Extract the (x, y) coordinate from the center of the cell holding the provided text.  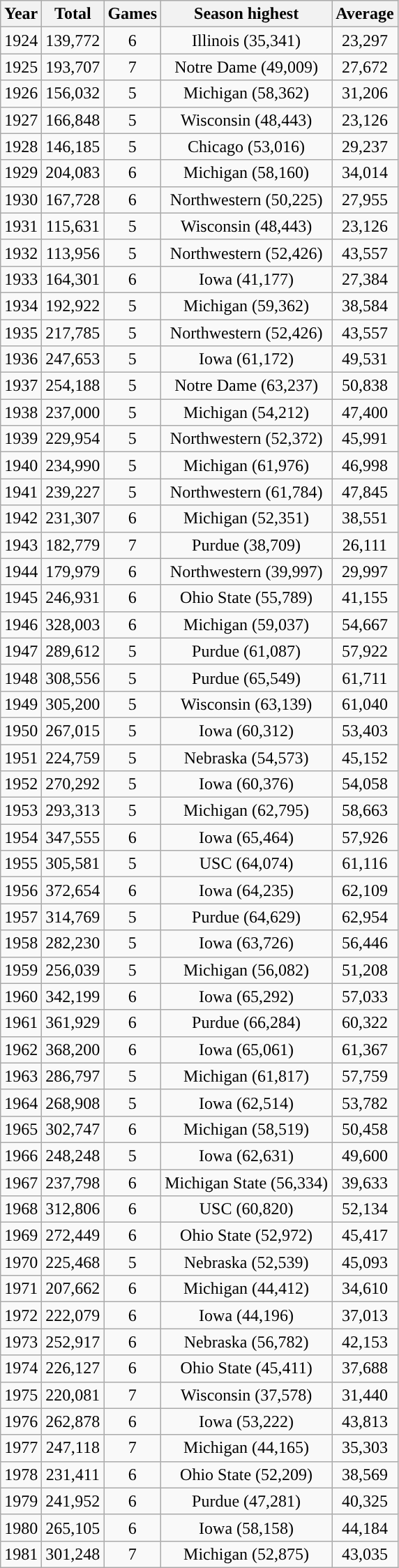
1928 (21, 147)
1963 (21, 1076)
38,551 (366, 518)
1940 (21, 465)
Chicago (53,016) (247, 147)
305,581 (73, 864)
225,468 (73, 1262)
312,806 (73, 1209)
Michigan (59,037) (247, 625)
45,093 (366, 1262)
Iowa (65,061) (247, 1050)
47,400 (366, 412)
38,569 (366, 1474)
1958 (21, 943)
293,313 (73, 811)
USC (64,074) (247, 864)
Iowa (62,514) (247, 1103)
Iowa (60,312) (247, 731)
57,926 (366, 837)
Notre Dame (49,009) (247, 67)
282,230 (73, 943)
1968 (21, 1209)
1939 (21, 439)
226,127 (73, 1368)
1969 (21, 1236)
29,997 (366, 572)
Purdue (64,629) (247, 917)
262,878 (73, 1421)
1932 (21, 253)
179,979 (73, 572)
1966 (21, 1156)
246,931 (73, 598)
Iowa (63,726) (247, 943)
1954 (21, 837)
1937 (21, 386)
53,782 (366, 1103)
Purdue (47,281) (247, 1501)
Iowa (41,177) (247, 279)
27,955 (366, 200)
31,440 (366, 1395)
1964 (21, 1103)
1955 (21, 864)
45,991 (366, 439)
34,014 (366, 173)
39,633 (366, 1183)
Ohio State (52,209) (247, 1474)
USC (60,820) (247, 1209)
222,079 (73, 1315)
47,845 (366, 492)
Illinois (35,341) (247, 40)
61,711 (366, 678)
229,954 (73, 439)
43,813 (366, 1421)
37,013 (366, 1315)
1926 (21, 94)
Nebraska (54,573) (247, 757)
Michigan (44,412) (247, 1289)
62,954 (366, 917)
35,303 (366, 1448)
Michigan (58,160) (247, 173)
347,555 (73, 837)
Michigan (52,351) (247, 518)
237,000 (73, 412)
1927 (21, 120)
Notre Dame (63,237) (247, 386)
60,322 (366, 1023)
45,417 (366, 1236)
234,990 (73, 465)
57,759 (366, 1076)
Northwestern (50,225) (247, 200)
1960 (21, 996)
34,610 (366, 1289)
45,152 (366, 757)
Michigan (58,519) (247, 1129)
1943 (21, 545)
139,772 (73, 40)
241,952 (73, 1501)
42,153 (366, 1342)
167,728 (73, 200)
Michigan (54,212) (247, 412)
1956 (21, 890)
Wisconsin (37,578) (247, 1395)
1979 (21, 1501)
328,003 (73, 625)
Average (366, 14)
41,155 (366, 598)
1929 (21, 173)
57,922 (366, 651)
Iowa (60,376) (247, 784)
Michigan (59,362) (247, 306)
50,838 (366, 386)
1938 (21, 412)
182,779 (73, 545)
1967 (21, 1183)
302,747 (73, 1129)
265,105 (73, 1528)
372,654 (73, 890)
342,199 (73, 996)
204,083 (73, 173)
Michigan (61,976) (247, 465)
1976 (21, 1421)
252,917 (73, 1342)
1951 (21, 757)
Year (21, 14)
52,134 (366, 1209)
1931 (21, 226)
49,600 (366, 1156)
Iowa (65,292) (247, 996)
1936 (21, 359)
Ohio State (52,972) (247, 1236)
272,449 (73, 1236)
62,109 (366, 890)
1930 (21, 200)
1962 (21, 1050)
53,403 (366, 731)
1965 (21, 1129)
51,208 (366, 970)
26,111 (366, 545)
224,759 (73, 757)
1959 (21, 970)
1957 (21, 917)
27,672 (366, 67)
1947 (21, 651)
286,797 (73, 1076)
314,769 (73, 917)
1975 (21, 1395)
Ohio State (55,789) (247, 598)
Northwestern (39,997) (247, 572)
207,662 (73, 1289)
Michigan (44,165) (247, 1448)
1977 (21, 1448)
231,411 (73, 1474)
361,929 (73, 1023)
40,325 (366, 1501)
1935 (21, 333)
1933 (21, 279)
146,185 (73, 147)
268,908 (73, 1103)
1949 (21, 704)
46,998 (366, 465)
301,248 (73, 1554)
Iowa (61,172) (247, 359)
Ohio State (45,411) (247, 1368)
1946 (21, 625)
1961 (21, 1023)
29,237 (366, 147)
156,032 (73, 94)
Nebraska (52,539) (247, 1262)
305,200 (73, 704)
1952 (21, 784)
1948 (21, 678)
1971 (21, 1289)
Michigan State (56,334) (247, 1183)
27,384 (366, 279)
49,531 (366, 359)
113,956 (73, 253)
Northwestern (61,784) (247, 492)
Michigan (52,875) (247, 1554)
Purdue (61,087) (247, 651)
217,785 (73, 333)
54,058 (366, 784)
1981 (21, 1554)
Iowa (65,464) (247, 837)
248,248 (73, 1156)
38,584 (366, 306)
61,367 (366, 1050)
254,188 (73, 386)
247,118 (73, 1448)
193,707 (73, 67)
308,556 (73, 678)
237,798 (73, 1183)
1934 (21, 306)
256,039 (73, 970)
368,200 (73, 1050)
50,458 (366, 1129)
220,081 (73, 1395)
1924 (21, 40)
231,307 (73, 518)
Purdue (66,284) (247, 1023)
Iowa (62,631) (247, 1156)
1944 (21, 572)
Michigan (62,795) (247, 811)
56,446 (366, 943)
1941 (21, 492)
1980 (21, 1528)
1942 (21, 518)
43,035 (366, 1554)
164,301 (73, 279)
267,015 (73, 731)
Purdue (65,549) (247, 678)
Games (133, 14)
115,631 (73, 226)
1953 (21, 811)
23,297 (366, 40)
239,227 (73, 492)
270,292 (73, 784)
31,206 (366, 94)
192,922 (73, 306)
Iowa (53,222) (247, 1421)
Nebraska (56,782) (247, 1342)
61,116 (366, 864)
Season highest (247, 14)
247,653 (73, 359)
Michigan (58,362) (247, 94)
1973 (21, 1342)
Total (73, 14)
57,033 (366, 996)
37,688 (366, 1368)
61,040 (366, 704)
54,667 (366, 625)
Michigan (61,817) (247, 1076)
1950 (21, 731)
Northwestern (52,372) (247, 439)
58,663 (366, 811)
1972 (21, 1315)
Iowa (58,158) (247, 1528)
44,184 (366, 1528)
Iowa (64,235) (247, 890)
1978 (21, 1474)
1970 (21, 1262)
Michigan (56,082) (247, 970)
289,612 (73, 651)
1945 (21, 598)
1925 (21, 67)
Purdue (38,709) (247, 545)
Iowa (44,196) (247, 1315)
166,848 (73, 120)
Wisconsin (63,139) (247, 704)
1974 (21, 1368)
